Capture the cell that displays the provided text and extract its [X, Y] central coordinate. 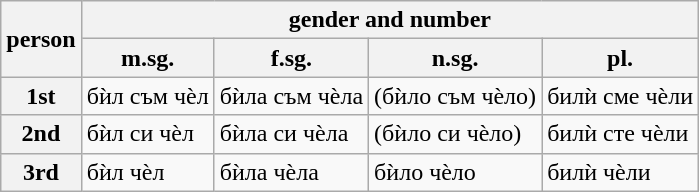
бѝлa чѐлa [291, 172]
person [41, 39]
gender and number [390, 20]
(бѝлo съм чѐлo) [456, 96]
бѝлa си чѐлa [291, 134]
бѝл чѐл [148, 172]
1st [41, 96]
m.sg. [148, 58]
билѝ сте чѐли [620, 134]
pl. [620, 58]
бѝлo чѐлo [456, 172]
3rd [41, 172]
бѝлa съм чѐлa [291, 96]
n.sg. [456, 58]
f.sg. [291, 58]
бѝл си чѐл [148, 134]
бѝл съм чѐл [148, 96]
билѝ сме чѐли [620, 96]
2nd [41, 134]
билѝ чѐли [620, 172]
(бѝлo си чѐлo) [456, 134]
